Determine the (X, Y) coordinate at the center of the cell enclosing the given text.  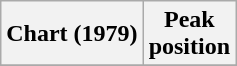
Peakposition (189, 34)
Chart (1979) (72, 34)
